Detect which cell encompasses the target text, then output its [x, y] center coordinate. 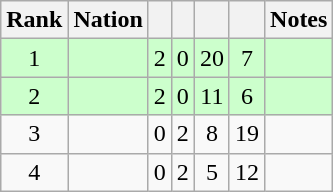
8 [212, 134]
Rank [34, 20]
11 [212, 96]
19 [246, 134]
Nation [108, 20]
20 [212, 58]
Notes [299, 20]
12 [246, 172]
4 [34, 172]
6 [246, 96]
1 [34, 58]
7 [246, 58]
3 [34, 134]
5 [212, 172]
